Determine the (X, Y) coordinate at the center of the cell enclosing the given text.  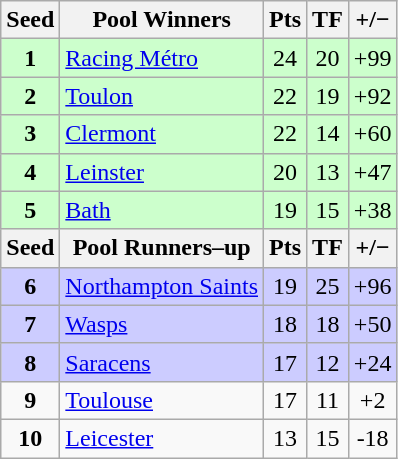
+99 (372, 58)
Bath (162, 210)
7 (30, 324)
8 (30, 362)
Northampton Saints (162, 286)
Clermont (162, 134)
9 (30, 400)
1 (30, 58)
+60 (372, 134)
+2 (372, 400)
24 (286, 58)
2 (30, 96)
Leinster (162, 172)
+92 (372, 96)
11 (328, 400)
Wasps (162, 324)
10 (30, 438)
Racing Métro (162, 58)
3 (30, 134)
14 (328, 134)
25 (328, 286)
Toulon (162, 96)
Pool Winners (162, 20)
+50 (372, 324)
+24 (372, 362)
12 (328, 362)
+47 (372, 172)
-18 (372, 438)
5 (30, 210)
+96 (372, 286)
4 (30, 172)
Leicester (162, 438)
+38 (372, 210)
Toulouse (162, 400)
6 (30, 286)
Pool Runners–up (162, 248)
Saracens (162, 362)
